Scan for the cell matching the given text and deliver its (x, y) coordinate at center. 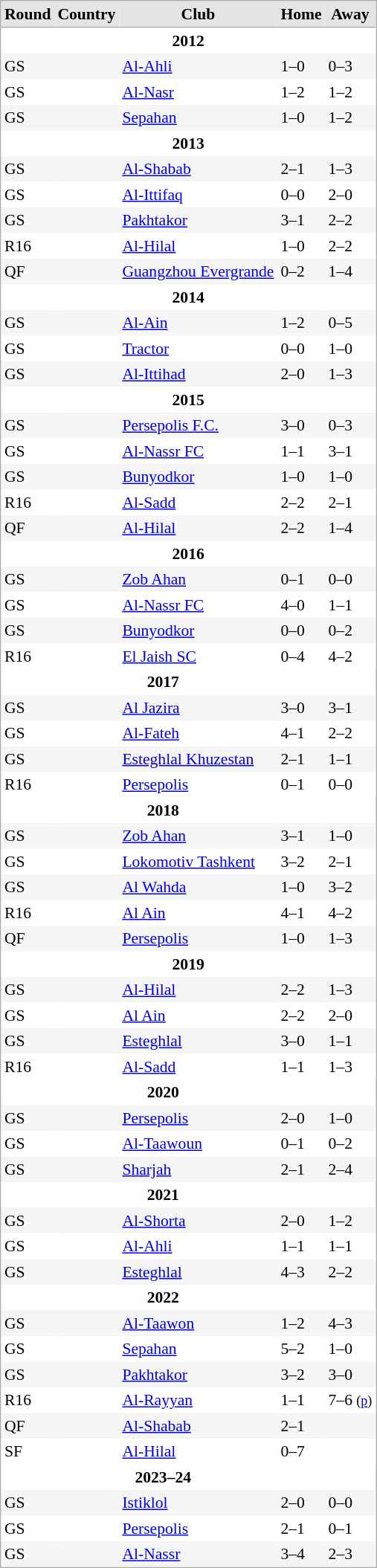
2015 (189, 399)
Al Jazira (198, 707)
Al Wahda (198, 887)
2023–24 (164, 1477)
3–4 (301, 1554)
2020 (164, 1092)
Round (28, 15)
El Jaish SC (198, 656)
Al-Nasr (198, 91)
Home (301, 15)
Persepolis F.C. (198, 425)
2014 (189, 297)
Al-Ain (198, 323)
Guangzhou Evergrande (198, 271)
Away (350, 15)
Al-Ittifaq (198, 194)
Al-Ittihad (198, 374)
2016 (189, 554)
0–5 (350, 323)
SF (28, 1451)
Al-Shorta (198, 1220)
2021 (164, 1195)
2012 (189, 41)
2019 (189, 964)
Tractor (198, 349)
Al-Nassr (198, 1554)
5–2 (301, 1349)
4–0 (301, 604)
Al-Fateh (198, 733)
2–4 (350, 1169)
7–6 (p) (350, 1400)
2017 (164, 682)
Al-Taawon (198, 1323)
0–7 (301, 1451)
Club (198, 15)
2013 (189, 143)
Lokomotiv Tashkent (198, 862)
2018 (164, 810)
Esteghlal Khuzestan (198, 759)
Al-Rayyan (198, 1400)
Istiklol (198, 1503)
Sharjah (198, 1169)
2–3 (350, 1554)
0–4 (301, 656)
2022 (164, 1297)
Country (86, 15)
Al-Taawoun (198, 1143)
